Return the [X, Y] coordinate for the center point of the cell that contains the specified text.  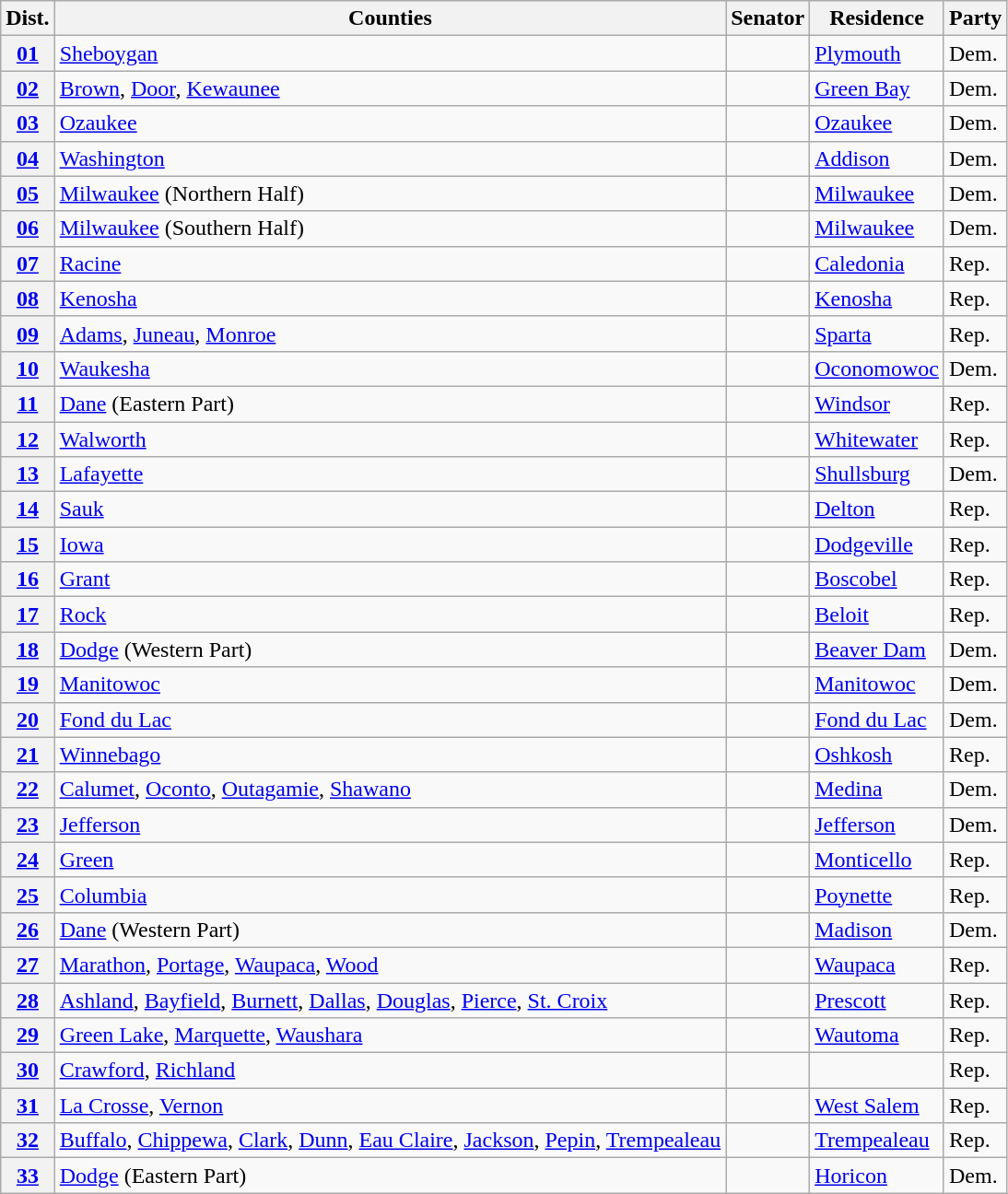
Green Bay [877, 88]
Grant [391, 579]
Whitewater [877, 439]
Dist. [28, 18]
22 [28, 790]
Prescott [877, 1000]
Sheboygan [391, 53]
Waupaca [877, 965]
Senator [768, 18]
01 [28, 53]
Party [975, 18]
Horicon [877, 1176]
Beloit [877, 615]
24 [28, 860]
13 [28, 474]
Milwaukee (Northern Half) [391, 193]
16 [28, 579]
Columbia [391, 895]
Crawford, Richland [391, 1071]
31 [28, 1106]
33 [28, 1176]
02 [28, 88]
08 [28, 298]
10 [28, 369]
Green Lake, Marquette, Waushara [391, 1036]
09 [28, 334]
La Crosse, Vernon [391, 1106]
Dane (Western Part) [391, 930]
29 [28, 1036]
04 [28, 158]
Ashland, Bayfield, Burnett, Dallas, Douglas, Pierce, St. Croix [391, 1000]
Shullsburg [877, 474]
06 [28, 228]
28 [28, 1000]
18 [28, 650]
Oshkosh [877, 755]
Windsor [877, 404]
25 [28, 895]
Sauk [391, 509]
Dodgeville [877, 544]
Waukesha [391, 369]
Lafayette [391, 474]
Trempealeau [877, 1141]
Addison [877, 158]
Delton [877, 509]
Green [391, 860]
Milwaukee (Southern Half) [391, 228]
21 [28, 755]
Winnebago [391, 755]
11 [28, 404]
05 [28, 193]
Beaver Dam [877, 650]
Washington [391, 158]
03 [28, 123]
Medina [877, 790]
Boscobel [877, 579]
19 [28, 685]
Racine [391, 263]
Adams, Juneau, Monroe [391, 334]
Brown, Door, Kewaunee [391, 88]
30 [28, 1071]
Plymouth [877, 53]
20 [28, 720]
Oconomowoc [877, 369]
14 [28, 509]
Sparta [877, 334]
Iowa [391, 544]
Rock [391, 615]
27 [28, 965]
Wautoma [877, 1036]
Marathon, Portage, Waupaca, Wood [391, 965]
West Salem [877, 1106]
Caledonia [877, 263]
32 [28, 1141]
23 [28, 825]
Poynette [877, 895]
Dodge (Eastern Part) [391, 1176]
Madison [877, 930]
12 [28, 439]
Monticello [877, 860]
Calumet, Oconto, Outagamie, Shawano [391, 790]
17 [28, 615]
07 [28, 263]
26 [28, 930]
Buffalo, Chippewa, Clark, Dunn, Eau Claire, Jackson, Pepin, Trempealeau [391, 1141]
Dane (Eastern Part) [391, 404]
Residence [877, 18]
Counties [391, 18]
15 [28, 544]
Dodge (Western Part) [391, 650]
Walworth [391, 439]
